Detect which cell encompasses the target text, then output its (x, y) center coordinate. 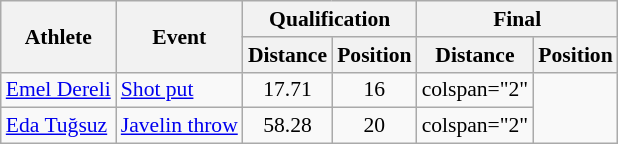
20 (374, 126)
Final (518, 19)
Athlete (58, 36)
16 (374, 90)
Javelin throw (180, 126)
Event (180, 36)
17.71 (288, 90)
Emel Dereli (58, 90)
58.28 (288, 126)
Shot put (180, 90)
Eda Tuğsuz (58, 126)
Qualification (330, 19)
